Return the [X, Y] coordinate for the center point of the cell that contains the specified text.  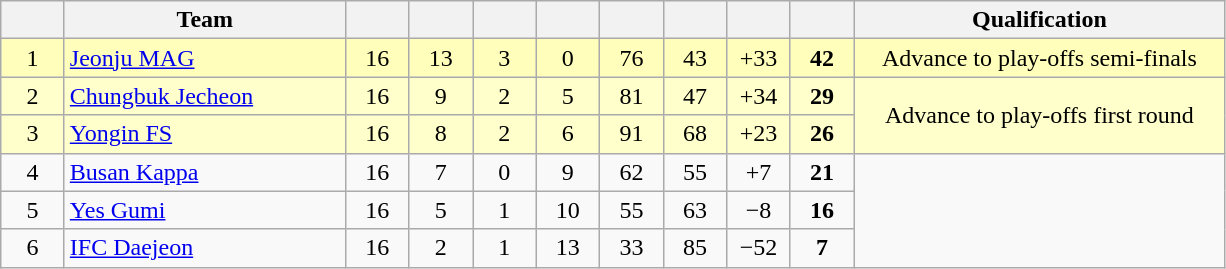
−8 [759, 210]
81 [632, 96]
42 [822, 58]
Advance to play-offs first round [1040, 115]
+7 [759, 172]
33 [632, 248]
8 [441, 134]
Team [204, 20]
+23 [759, 134]
Yongin FS [204, 134]
4 [33, 172]
Busan Kappa [204, 172]
Yes Gumi [204, 210]
Qualification [1040, 20]
10 [568, 210]
62 [632, 172]
47 [695, 96]
IFC Daejeon [204, 248]
21 [822, 172]
26 [822, 134]
+34 [759, 96]
Chungbuk Jecheon [204, 96]
−52 [759, 248]
Advance to play-offs semi-finals [1040, 58]
29 [822, 96]
68 [695, 134]
43 [695, 58]
63 [695, 210]
85 [695, 248]
Jeonju MAG [204, 58]
76 [632, 58]
91 [632, 134]
+33 [759, 58]
